Determine the [x, y] coordinate at the center of the cell enclosing the given text.  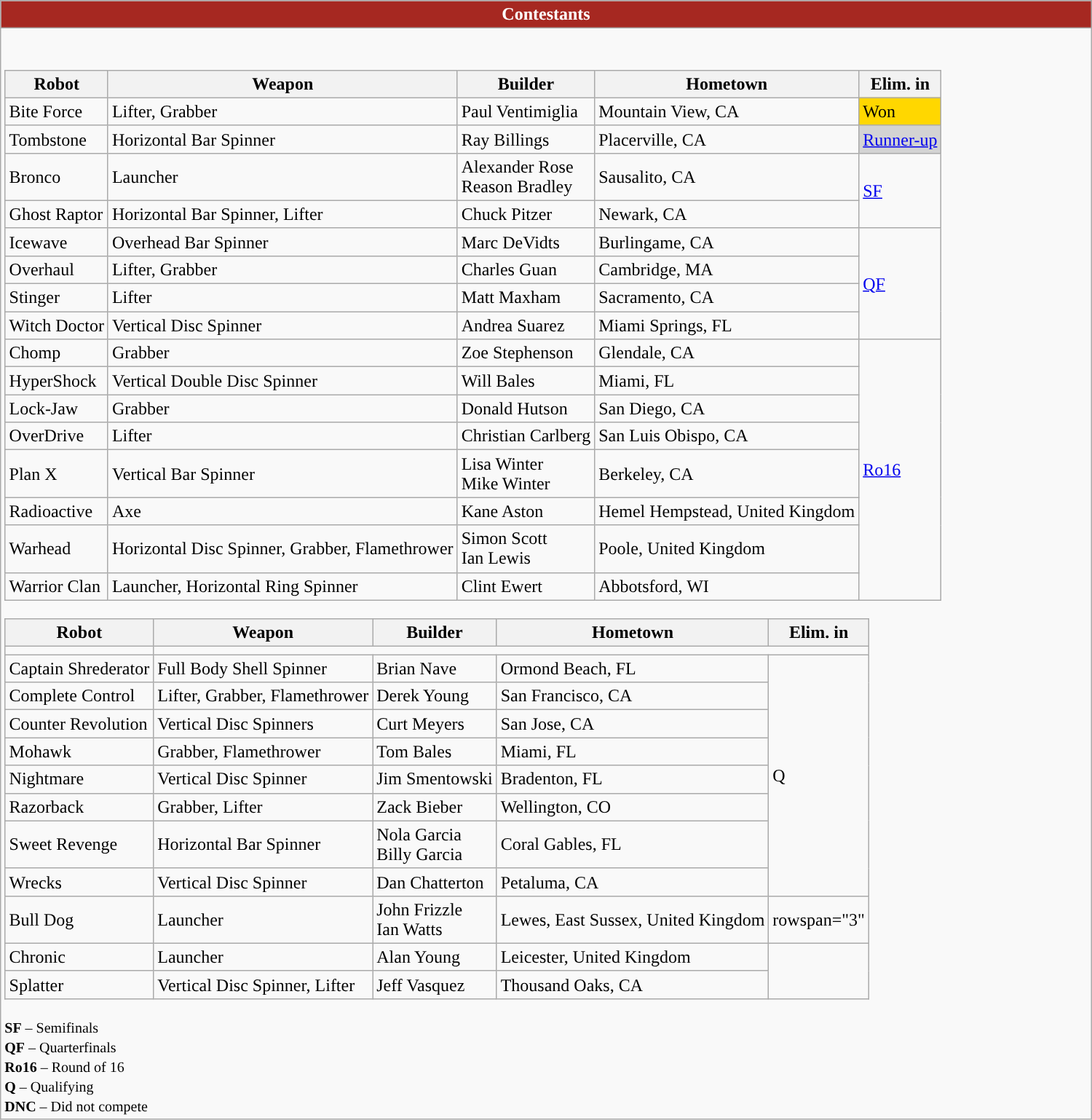
Clint Ewert [526, 586]
Contestants [546, 15]
Donald Hutson [526, 409]
Warhead [57, 549]
Hemel Hempstead, United Kingdom [727, 511]
Jim Smentowski [435, 779]
Stinger [57, 298]
Petaluma, CA [633, 882]
OverDrive [57, 436]
Splatter [79, 985]
Sweet Revenge [79, 845]
Brian Nave [435, 669]
Glendale, CA [727, 353]
Zack Bieber [435, 807]
Warrior Clan [57, 586]
Berkeley, CA [727, 473]
Q [819, 776]
rowspan="3" [819, 919]
Lifter, Grabber, Flamethrower [264, 696]
Miami Springs, FL [727, 326]
Nola GarciaBilly Garcia [435, 845]
Complete Control [79, 696]
Razorback [79, 807]
Mountain View, CA [727, 111]
Thousand Oaks, CA [633, 985]
John FrizzleIan Watts [435, 919]
Alexander RoseReason Bradley [526, 176]
Tom Bales [435, 752]
QF [900, 283]
Andrea Suarez [526, 326]
HyperShock [57, 381]
Simon ScottIan Lewis [526, 549]
Curt Meyers [435, 724]
Ray Billings [526, 139]
Counter Revolution [79, 724]
Chomp [57, 353]
Full Body Shell Spinner [264, 669]
Christian Carlberg [526, 436]
Lewes, East Sussex, United Kingdom [633, 919]
Lock-Jaw [57, 409]
Dan Chatterton [435, 882]
Sacramento, CA [727, 298]
Vertical Disc Spinners [264, 724]
Axe [282, 511]
Abbotsford, WI [727, 586]
Bronco [57, 176]
Leicester, United Kingdom [633, 957]
Tombstone [57, 139]
Sausalito, CA [727, 176]
Placerville, CA [727, 139]
Vertical Disc Spinner, Lifter [264, 985]
Icewave [57, 242]
Matt Maxham [526, 298]
Coral Gables, FL [633, 845]
Paul Ventimiglia [526, 111]
Grabber, Flamethrower [264, 752]
Ro16 [900, 470]
Wrecks [79, 882]
Overhead Bar Spinner [282, 242]
Vertical Double Disc Spinner [282, 381]
Poole, United Kingdom [727, 549]
San Diego, CA [727, 409]
Wellington, CO [633, 807]
San Jose, CA [633, 724]
San Francisco, CA [633, 696]
Won [900, 111]
San Luis Obispo, CA [727, 436]
Kane Aston [526, 511]
Chuck Pitzer [526, 214]
Jeff Vasquez [435, 985]
Marc DeVidts [526, 242]
Zoe Stephenson [526, 353]
Bull Dog [79, 919]
Alan Young [435, 957]
Overhaul [57, 269]
Bite Force [57, 111]
Burlingame, CA [727, 242]
SF [900, 191]
Bradenton, FL [633, 779]
Newark, CA [727, 214]
Witch Doctor [57, 326]
Runner-up [900, 139]
Will Bales [526, 381]
Lisa WinterMike Winter [526, 473]
Charles Guan [526, 269]
Cambridge, MA [727, 269]
Chronic [79, 957]
Launcher, Horizontal Ring Spinner [282, 586]
Nightmare [79, 779]
Horizontal Disc Spinner, Grabber, Flamethrower [282, 549]
Derek Young [435, 696]
Ghost Raptor [57, 214]
Ormond Beach, FL [633, 669]
Captain Shrederator [79, 669]
Plan X [57, 473]
Grabber, Lifter [264, 807]
Horizontal Bar Spinner, Lifter [282, 214]
Vertical Bar Spinner [282, 473]
Radioactive [57, 511]
Mohawk [79, 752]
